Identify which cell holds the provided text, then report its (X, Y) central coordinate. 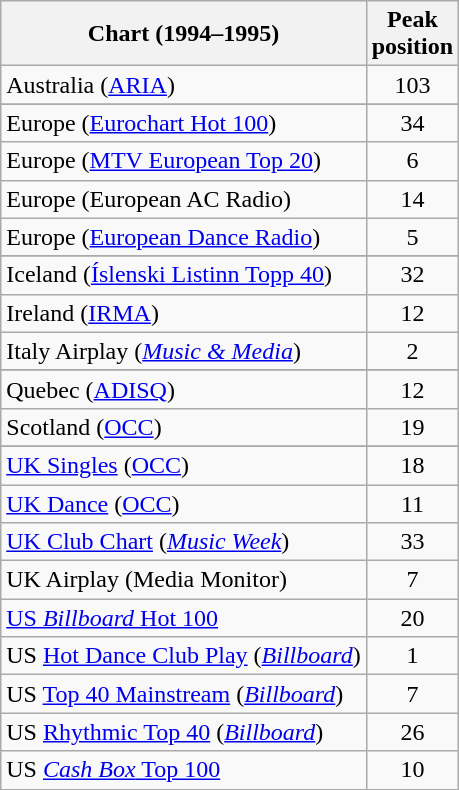
Italy Airplay (Music & Media) (184, 351)
US Rhythmic Top 40 (Billboard) (184, 732)
6 (412, 161)
32 (412, 275)
Ireland (IRMA) (184, 313)
19 (412, 427)
20 (412, 618)
Scotland (OCC) (184, 427)
Iceland (Íslenski Listinn Topp 40) (184, 275)
US Hot Dance Club Play (Billboard) (184, 656)
Europe (Eurochart Hot 100) (184, 123)
Chart (1994–1995) (184, 34)
11 (412, 503)
18 (412, 465)
Europe (MTV European Top 20) (184, 161)
Peakposition (412, 34)
10 (412, 770)
UK Airplay (Media Monitor) (184, 580)
Europe (European Dance Radio) (184, 237)
103 (412, 85)
26 (412, 732)
UK Club Chart (Music Week) (184, 542)
Australia (ARIA) (184, 85)
UK Dance (OCC) (184, 503)
US Cash Box Top 100 (184, 770)
Europe (European AC Radio) (184, 199)
2 (412, 351)
UK Singles (OCC) (184, 465)
5 (412, 237)
US Billboard Hot 100 (184, 618)
1 (412, 656)
US Top 40 Mainstream (Billboard) (184, 694)
14 (412, 199)
34 (412, 123)
Quebec (ADISQ) (184, 389)
33 (412, 542)
